For the text-containing cell, return its midpoint in (X, Y) coordinate format. 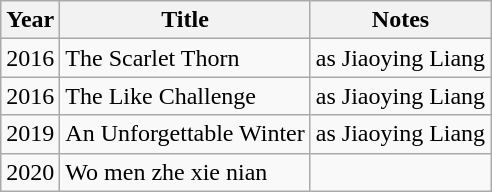
Title (185, 20)
The Scarlet Thorn (185, 58)
Notes (400, 20)
2020 (30, 172)
Wo men zhe xie nian (185, 172)
2019 (30, 134)
An Unforgettable Winter (185, 134)
Year (30, 20)
The Like Challenge (185, 96)
